Extract the [x, y] coordinate from the center of the cell holding the provided text.  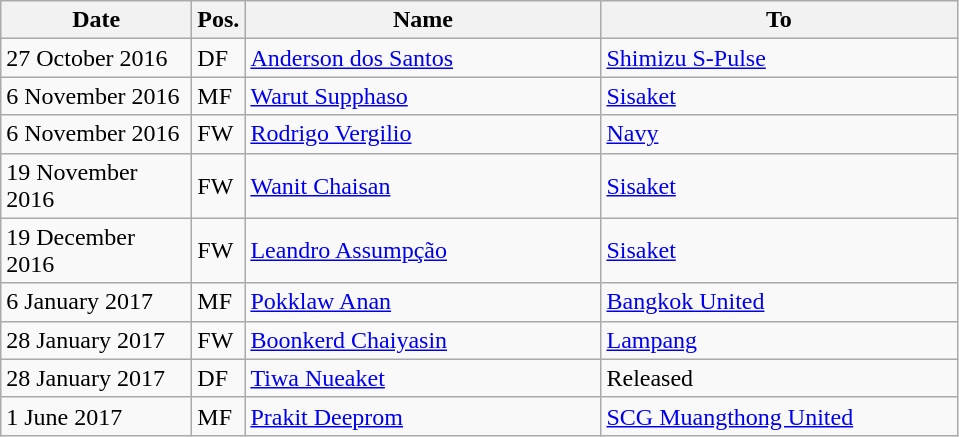
Shimizu S-Pulse [779, 58]
27 October 2016 [96, 58]
Released [779, 378]
Rodrigo Vergilio [423, 134]
Anderson dos Santos [423, 58]
Wanit Chaisan [423, 186]
Pokklaw Anan [423, 302]
Boonkerd Chaiyasin [423, 340]
Name [423, 20]
19 November 2016 [96, 186]
Tiwa Nueaket [423, 378]
1 June 2017 [96, 416]
To [779, 20]
Warut Supphaso [423, 96]
Lampang [779, 340]
SCG Muangthong United [779, 416]
Pos. [218, 20]
Date [96, 20]
6 January 2017 [96, 302]
Prakit Deeprom [423, 416]
Leandro Assumpção [423, 250]
19 December 2016 [96, 250]
Navy [779, 134]
Bangkok United [779, 302]
